Identify which cell holds the provided text, then report its [X, Y] central coordinate. 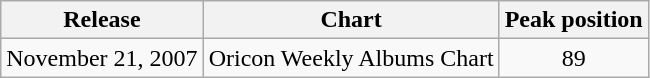
Oricon Weekly Albums Chart [351, 58]
Peak position [574, 20]
Release [102, 20]
89 [574, 58]
Chart [351, 20]
November 21, 2007 [102, 58]
